Extract the (X, Y) coordinate from the center of the cell holding the provided text.  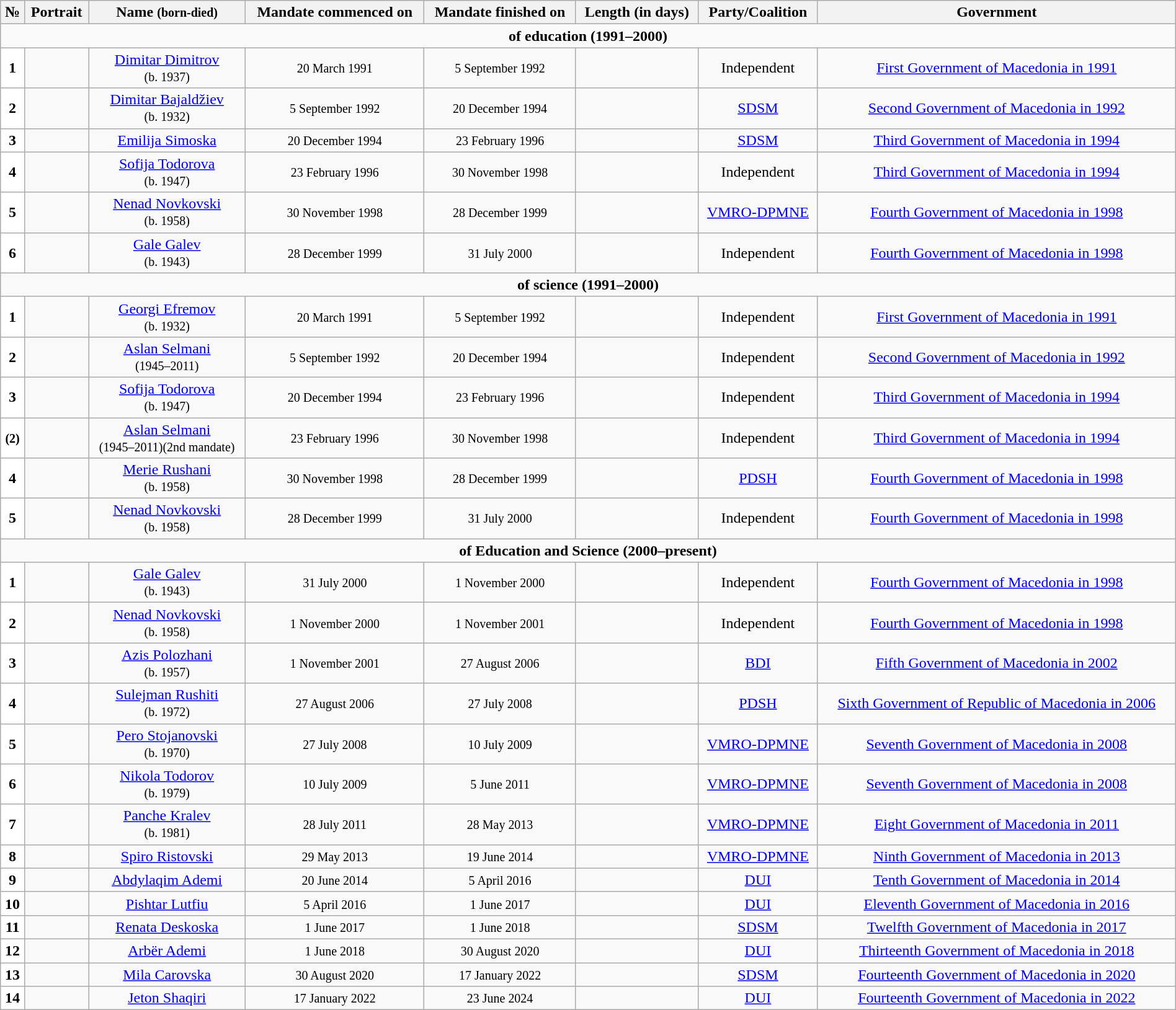
Party/Coalition (758, 12)
Mandate commenced on (335, 12)
Eleventh Government of Macedonia in 2016 (996, 903)
Sixth Government of Republic of Macedonia in 2006 (996, 703)
Renata Deskoska (167, 927)
23 June 2024 (500, 998)
Spiro Ristovski (167, 856)
14 (12, 998)
Arbër Ademi (167, 950)
Abdylaqim Ademi (167, 880)
BDI (758, 663)
Government (996, 12)
11 (12, 927)
28 May 2013 (500, 825)
Eight Government of Macedonia in 2011 (996, 825)
Azis Polozhani(b. 1957) (167, 663)
Georgi Efremov(b. 1932) (167, 316)
20 June 2014 (335, 880)
of education (1991–2000) (588, 36)
Dimitar Bajaldžiev(b. 1932) (167, 108)
Thirteenth Government of Macedonia in 2018 (996, 950)
Aslan Selmani(1945–2011) (167, 357)
Dimitar Dimitrov(b. 1937) (167, 68)
10 (12, 903)
13 (12, 974)
(2) (12, 438)
28 July 2011 (335, 825)
of science (1991–2000) (588, 285)
9 (12, 880)
Aslan Selmani(1945–2011)(2nd mandate) (167, 438)
Mila Carovska (167, 974)
Nikola Todorov(b. 1979) (167, 784)
Pero Stojanovski(b. 1970) (167, 744)
Jeton Shaqiri (167, 998)
Twelfth Government of Macedonia in 2017 (996, 927)
№ (12, 12)
Emilija Simoska (167, 140)
8 (12, 856)
of Education and Science (2000–present) (588, 551)
5 June 2011 (500, 784)
Pishtar Lutfiu (167, 903)
Panche Kralev(b. 1981) (167, 825)
19 June 2014 (500, 856)
Ninth Government of Macedonia in 2013 (996, 856)
7 (12, 825)
Fourteenth Government of Macedonia in 2022 (996, 998)
Name (born-died) (167, 12)
Fourteenth Government of Macedonia in 2020 (996, 974)
12 (12, 950)
Portrait (56, 12)
Sulejman Rushiti(b. 1972) (167, 703)
29 May 2013 (335, 856)
Merie Rushani(b. 1958) (167, 479)
Tenth Government of Macedonia in 2014 (996, 880)
Mandate finished on (500, 12)
Fifth Government of Macedonia in 2002 (996, 663)
Length (in days) (636, 12)
